Find where the given text appears and provide that cell's center as [x, y] coordinate. 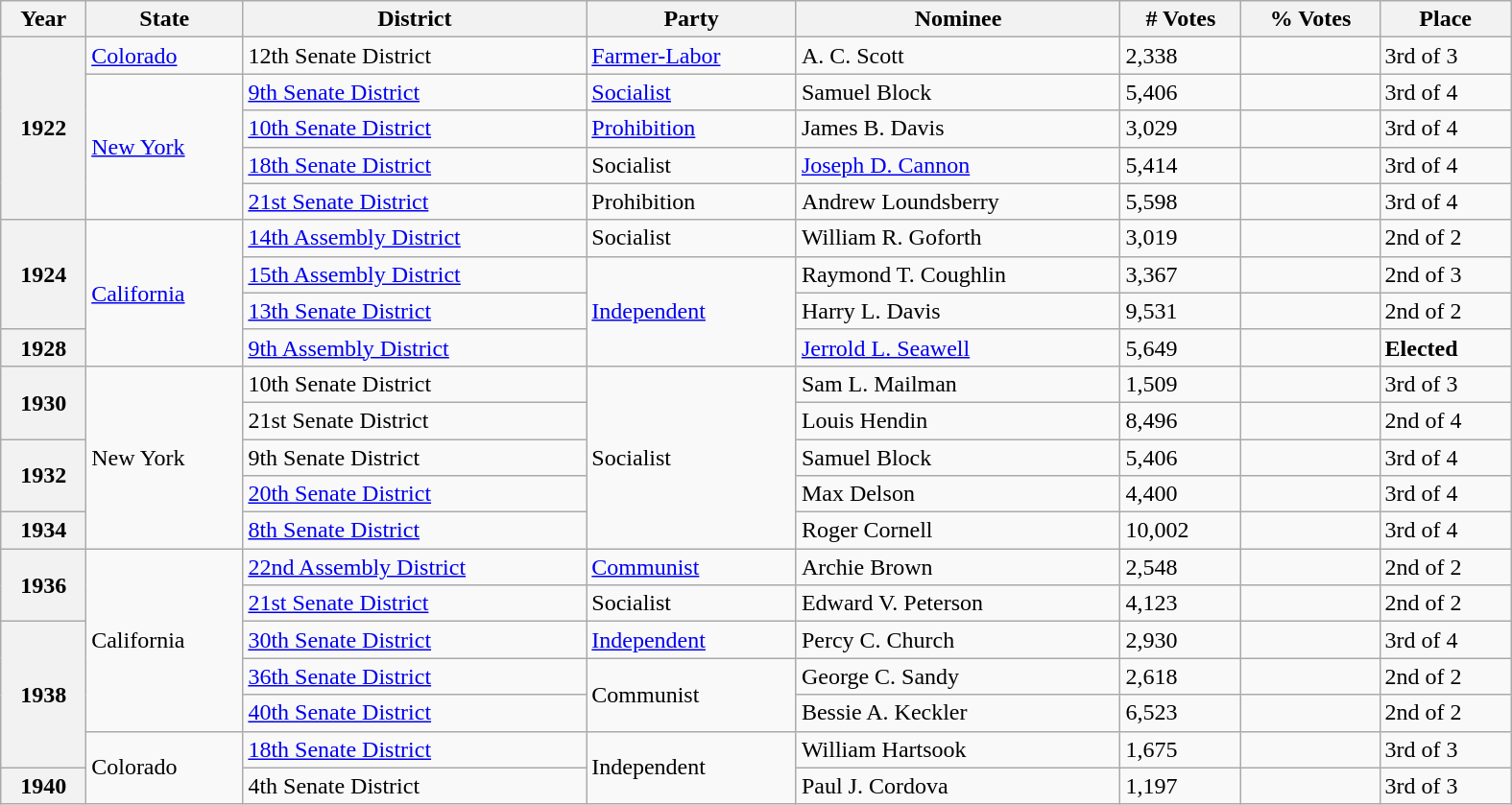
5,649 [1181, 347]
5,414 [1181, 165]
36th Senate District [415, 676]
% Votes [1310, 19]
3,029 [1181, 129]
1940 [44, 786]
Edward V. Peterson [958, 604]
Elected [1446, 347]
14th Assembly District [415, 238]
William Hartsook [958, 749]
6,523 [1181, 713]
William R. Goforth [958, 238]
Sam L. Mailman [958, 384]
1922 [44, 129]
4,400 [1181, 494]
20th Senate District [415, 494]
3,019 [1181, 238]
4th Senate District [415, 786]
Party [691, 19]
Andrew Loundsberry [958, 201]
8,496 [1181, 420]
1924 [44, 274]
22nd Assembly District [415, 567]
2,930 [1181, 640]
30th Senate District [415, 640]
Percy C. Church [958, 640]
1934 [44, 531]
2,338 [1181, 56]
Louis Hendin [958, 420]
1,197 [1181, 786]
1,509 [1181, 384]
State [165, 19]
9,531 [1181, 311]
12th Senate District [415, 56]
Raymond T. Coughlin [958, 274]
Farmer-Labor [691, 56]
Max Delson [958, 494]
2,618 [1181, 676]
1938 [44, 695]
Nominee [958, 19]
13th Senate District [415, 311]
Harry L. Davis [958, 311]
Archie Brown [958, 567]
George C. Sandy [958, 676]
9th Assembly District [415, 347]
A. C. Scott [958, 56]
2nd of 4 [1446, 420]
10,002 [1181, 531]
2nd of 3 [1446, 274]
1928 [44, 347]
1936 [44, 585]
1930 [44, 402]
8th Senate District [415, 531]
15th Assembly District [415, 274]
Jerrold L. Seawell [958, 347]
Roger Cornell [958, 531]
Bessie A. Keckler [958, 713]
2,548 [1181, 567]
3,367 [1181, 274]
Joseph D. Cannon [958, 165]
5,598 [1181, 201]
4,123 [1181, 604]
40th Senate District [415, 713]
Year [44, 19]
Place [1446, 19]
District [415, 19]
1,675 [1181, 749]
1932 [44, 476]
# Votes [1181, 19]
Paul J. Cordova [958, 786]
James B. Davis [958, 129]
